For the text-containing cell, return its midpoint in (X, Y) coordinate format. 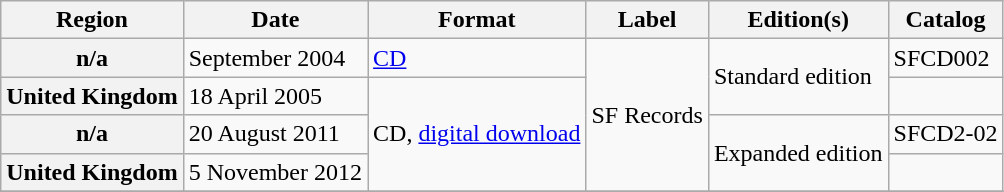
CD, digital download (477, 134)
Date (275, 20)
September 2004 (275, 58)
SF Records (647, 115)
CD (477, 58)
Edition(s) (798, 20)
18 April 2005 (275, 96)
Label (647, 20)
5 November 2012 (275, 172)
Standard edition (798, 77)
SFCD2-02 (946, 134)
Expanded edition (798, 153)
Catalog (946, 20)
SFCD002 (946, 58)
Format (477, 20)
Region (92, 20)
20 August 2011 (275, 134)
